Detect which cell encompasses the target text, then output its (x, y) center coordinate. 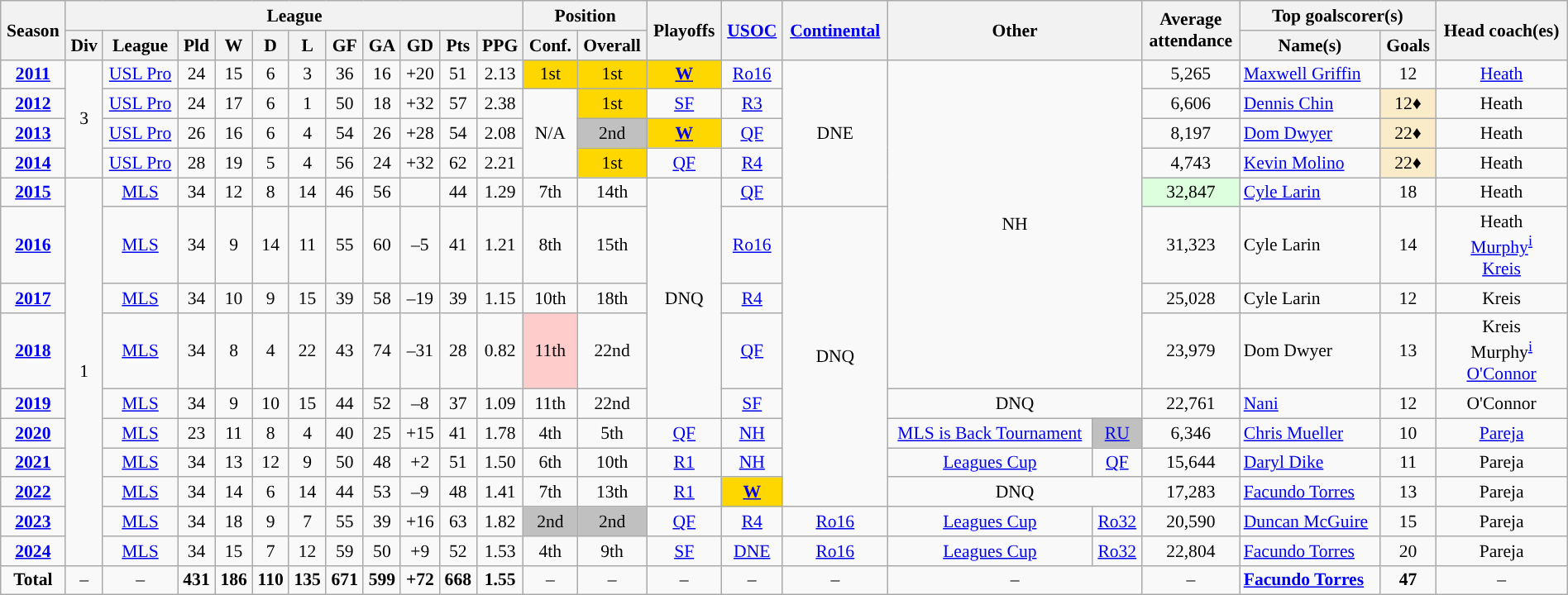
GF (344, 45)
4,743 (1191, 163)
6th (551, 463)
1.53 (500, 551)
Kreis Murphyi O'Connor (1502, 350)
Position (586, 16)
1.41 (500, 493)
+15 (420, 433)
22 (308, 350)
19 (233, 163)
1.09 (500, 404)
57 (458, 104)
–19 (420, 298)
–31 (420, 350)
36 (344, 74)
Pts (458, 45)
–9 (420, 493)
2.08 (500, 134)
20 (1408, 551)
2021 (33, 463)
12♦ (1408, 104)
1.82 (500, 521)
+2 (420, 463)
+9 (420, 551)
22,761 (1191, 404)
5 (270, 163)
Head coach(es) (1502, 30)
17,283 (1191, 493)
2024 (33, 551)
2016 (33, 245)
63 (458, 521)
40 (344, 433)
Other (1015, 30)
PPG (500, 45)
1.50 (500, 463)
2020 (33, 433)
Heath Murphyi Kreis (1502, 245)
Kevin Molino (1310, 163)
23 (197, 433)
2.13 (500, 74)
53 (382, 493)
+28 (420, 134)
2018 (33, 350)
1.29 (500, 193)
Dennis Chin (1310, 104)
N/A (551, 134)
15,644 (1191, 463)
8th (551, 245)
2.38 (500, 104)
Conf. (551, 45)
9th (612, 551)
14th (612, 193)
43 (344, 350)
74 (382, 350)
1.78 (500, 433)
GA (382, 45)
1.21 (500, 245)
6,346 (1191, 433)
2023 (33, 521)
31,323 (1191, 245)
Div (84, 45)
Name(s) (1310, 45)
6,606 (1191, 104)
Pld (197, 45)
Overall (612, 45)
Top goalscorer(s) (1338, 16)
Daryl Dike (1310, 463)
2014 (33, 163)
37 (458, 404)
22,804 (1191, 551)
2.21 (500, 163)
Nani (1310, 404)
Duncan McGuire (1310, 521)
32,847 (1191, 193)
2011 (33, 74)
0.82 (500, 350)
8,197 (1191, 134)
1.15 (500, 298)
L (308, 45)
2019 (33, 404)
17 (233, 104)
2017 (33, 298)
R3 (752, 104)
USOC (752, 30)
MLS is Back Tournament (989, 433)
5,265 (1191, 74)
60 (382, 245)
5th (612, 433)
GD (420, 45)
20,590 (1191, 521)
RU (1117, 433)
25,028 (1191, 298)
58 (382, 298)
2013 (33, 134)
Maxwell Griffin (1310, 74)
–8 (420, 404)
Kreis (1502, 298)
Continental (835, 30)
2015 (33, 193)
18th (612, 298)
13th (612, 493)
Goals (1408, 45)
D (270, 45)
Chris Mueller (1310, 433)
2022 (33, 493)
62 (458, 163)
+20 (420, 74)
–5 (420, 245)
2012 (33, 104)
Playoffs (684, 30)
25 (382, 433)
Season (33, 30)
Average attendance (1191, 30)
O'Connor (1502, 404)
46 (344, 193)
23,979 (1191, 350)
15th (612, 245)
59 (344, 551)
+16 (420, 521)
